Detect which cell encompasses the target text, then output its (x, y) center coordinate. 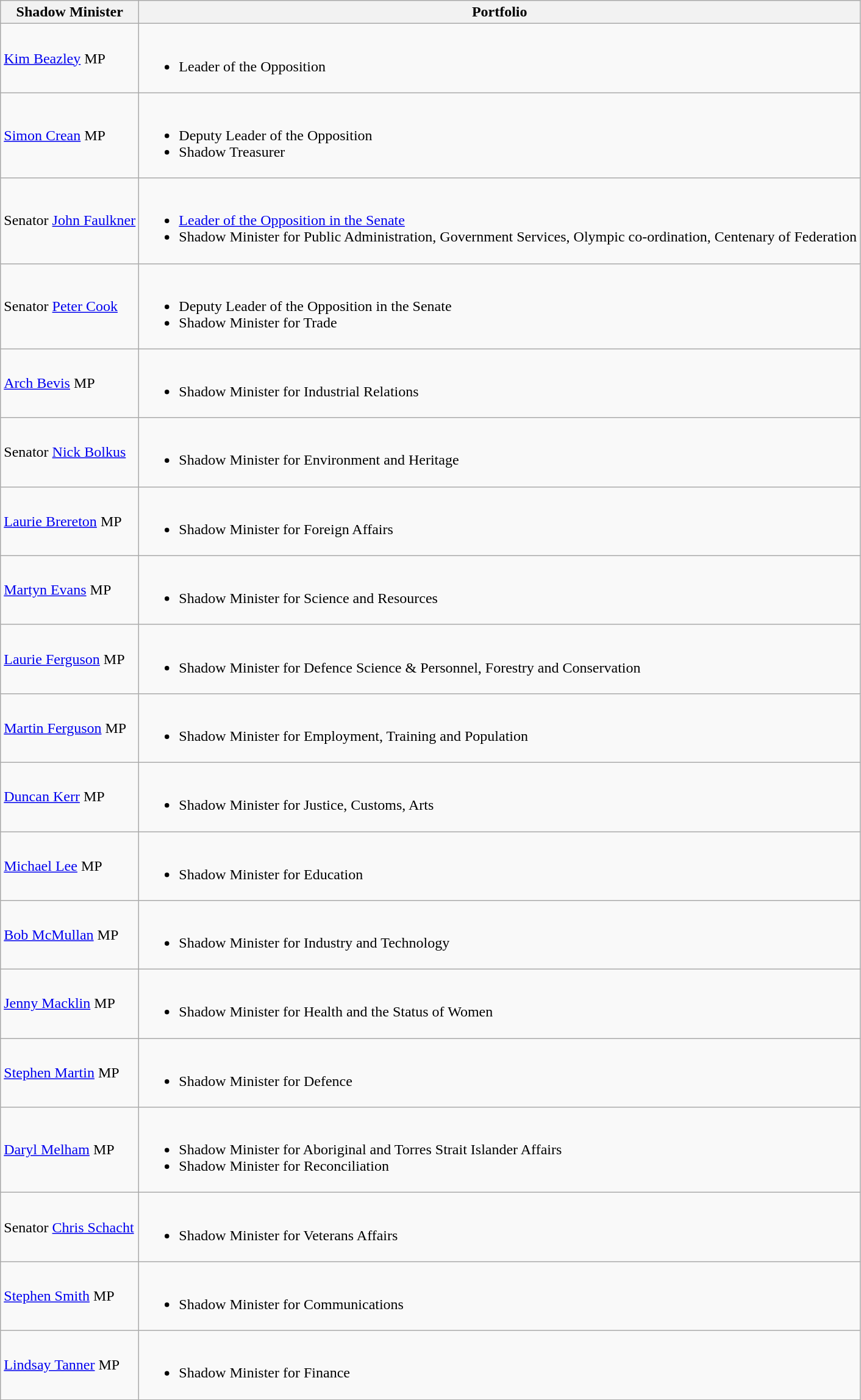
Stephen Smith MP (70, 1296)
Shadow Minister for Defence Science & Personnel, Forestry and Conservation (500, 659)
Shadow Minister for Veterans Affairs (500, 1227)
Michael Lee MP (70, 866)
Senator Peter Cook (70, 306)
Shadow Minister for Aboriginal and Torres Strait Islander AffairsShadow Minister for Reconciliation (500, 1150)
Jenny Macklin MP (70, 1004)
Martin Ferguson MP (70, 728)
Daryl Melham MP (70, 1150)
Shadow Minister for Employment, Training and Population (500, 728)
Shadow Minister for Foreign Affairs (500, 521)
Portfolio (500, 12)
Shadow Minister for Industry and Technology (500, 935)
Stephen Martin MP (70, 1073)
Lindsay Tanner MP (70, 1365)
Shadow Minister for Industrial Relations (500, 383)
Shadow Minister for Finance (500, 1365)
Shadow Minister for Communications (500, 1296)
Shadow Minister for Environment and Heritage (500, 452)
Kim Beazley MP (70, 59)
Laurie Brereton MP (70, 521)
Senator Nick Bolkus (70, 452)
Laurie Ferguson MP (70, 659)
Arch Bevis MP (70, 383)
Shadow Minister for Education (500, 866)
Shadow Minister (70, 12)
Martyn Evans MP (70, 590)
Leader of the Opposition (500, 59)
Deputy Leader of the OppositionShadow Treasurer (500, 135)
Shadow Minister for Science and Resources (500, 590)
Shadow Minister for Justice, Customs, Arts (500, 796)
Senator Chris Schacht (70, 1227)
Duncan Kerr MP (70, 796)
Shadow Minister for Health and the Status of Women (500, 1004)
Bob McMullan MP (70, 935)
Senator John Faulkner (70, 221)
Shadow Minister for Defence (500, 1073)
Simon Crean MP (70, 135)
Leader of the Opposition in the SenateShadow Minister for Public Administration, Government Services, Olympic co-ordination, Centenary of Federation (500, 221)
Deputy Leader of the Opposition in the SenateShadow Minister for Trade (500, 306)
